Extract the [X, Y] coordinate from the center of the cell holding the provided text.  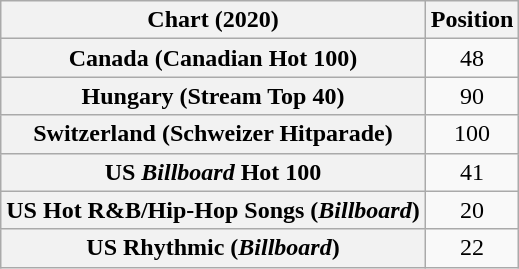
Position [472, 20]
US Billboard Hot 100 [213, 172]
Hungary (Stream Top 40) [213, 96]
US Hot R&B/Hip-Hop Songs (Billboard) [213, 210]
22 [472, 248]
US Rhythmic (Billboard) [213, 248]
48 [472, 58]
20 [472, 210]
Chart (2020) [213, 20]
Switzerland (Schweizer Hitparade) [213, 134]
100 [472, 134]
Canada (Canadian Hot 100) [213, 58]
41 [472, 172]
90 [472, 96]
